Locate the cell with the specified text and output its [X, Y] center coordinate. 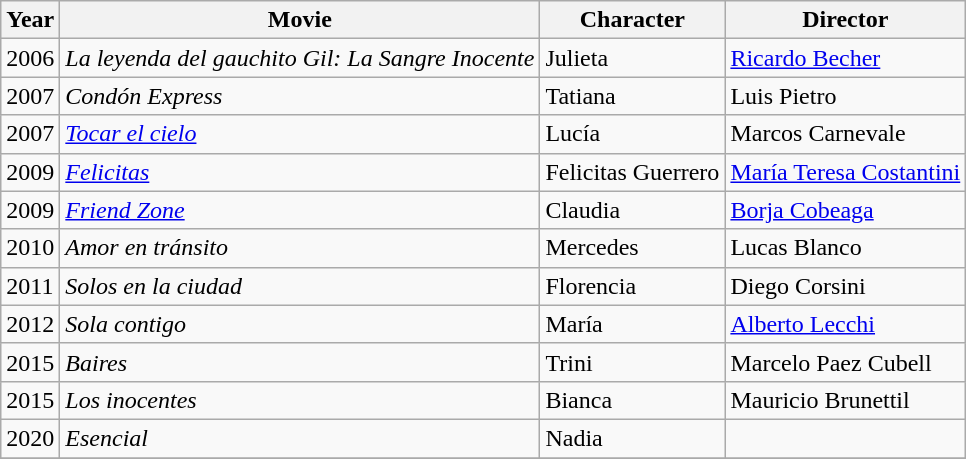
Solos en la ciudad [300, 286]
Baires [300, 362]
Diego Corsini [846, 286]
Tatiana [632, 96]
Felicitas Guerrero [632, 172]
Friend Zone [300, 210]
María Teresa Costantini [846, 172]
Mauricio Brunettil [846, 400]
Lucas Blanco [846, 248]
Movie [300, 20]
Florencia [632, 286]
2011 [30, 286]
Ricardo Becher [846, 58]
Borja Cobeaga [846, 210]
Los inocentes [300, 400]
Lucía [632, 134]
Esencial [300, 438]
María [632, 324]
Felicitas [300, 172]
Amor en tránsito [300, 248]
Trini [632, 362]
2006 [30, 58]
Nadia [632, 438]
Marcelo Paez Cubell [846, 362]
Character [632, 20]
2010 [30, 248]
Tocar el cielo [300, 134]
Sola contigo [300, 324]
Mercedes [632, 248]
Julieta [632, 58]
Director [846, 20]
Claudia [632, 210]
Alberto Lecchi [846, 324]
Marcos Carnevale [846, 134]
Luis Pietro [846, 96]
Year [30, 20]
2012 [30, 324]
La leyenda del gauchito Gil: La Sangre Inocente [300, 58]
2020 [30, 438]
Bianca [632, 400]
Condón Express [300, 96]
